For the text-containing cell, return its midpoint in [x, y] coordinate format. 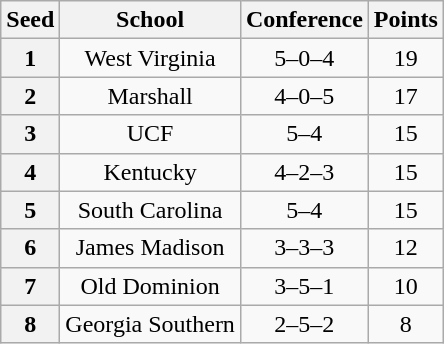
Conference [304, 20]
3 [30, 134]
4–2–3 [304, 172]
17 [406, 96]
12 [406, 248]
3–3–3 [304, 248]
Seed [30, 20]
4 [30, 172]
7 [30, 286]
1 [30, 58]
School [150, 20]
5–0–4 [304, 58]
Marshall [150, 96]
2 [30, 96]
UCF [150, 134]
4–0–5 [304, 96]
Georgia Southern [150, 324]
6 [30, 248]
Old Dominion [150, 286]
2–5–2 [304, 324]
South Carolina [150, 210]
Points [406, 20]
James Madison [150, 248]
3–5–1 [304, 286]
5 [30, 210]
19 [406, 58]
Kentucky [150, 172]
West Virginia [150, 58]
10 [406, 286]
